Scan for the cell matching the given text and deliver its [X, Y] coordinate at center. 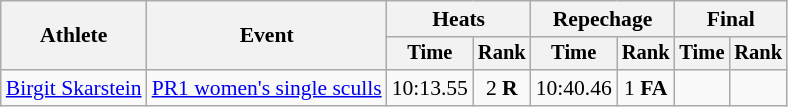
2 R [502, 88]
Athlete [74, 36]
Heats [459, 19]
Birgit Skarstein [74, 88]
1 FA [646, 88]
Event [267, 36]
10:13.55 [430, 88]
Repechage [603, 19]
Final [730, 19]
10:40.46 [574, 88]
PR1 women's single sculls [267, 88]
